Return (x, y) of the center of cell containing provided text 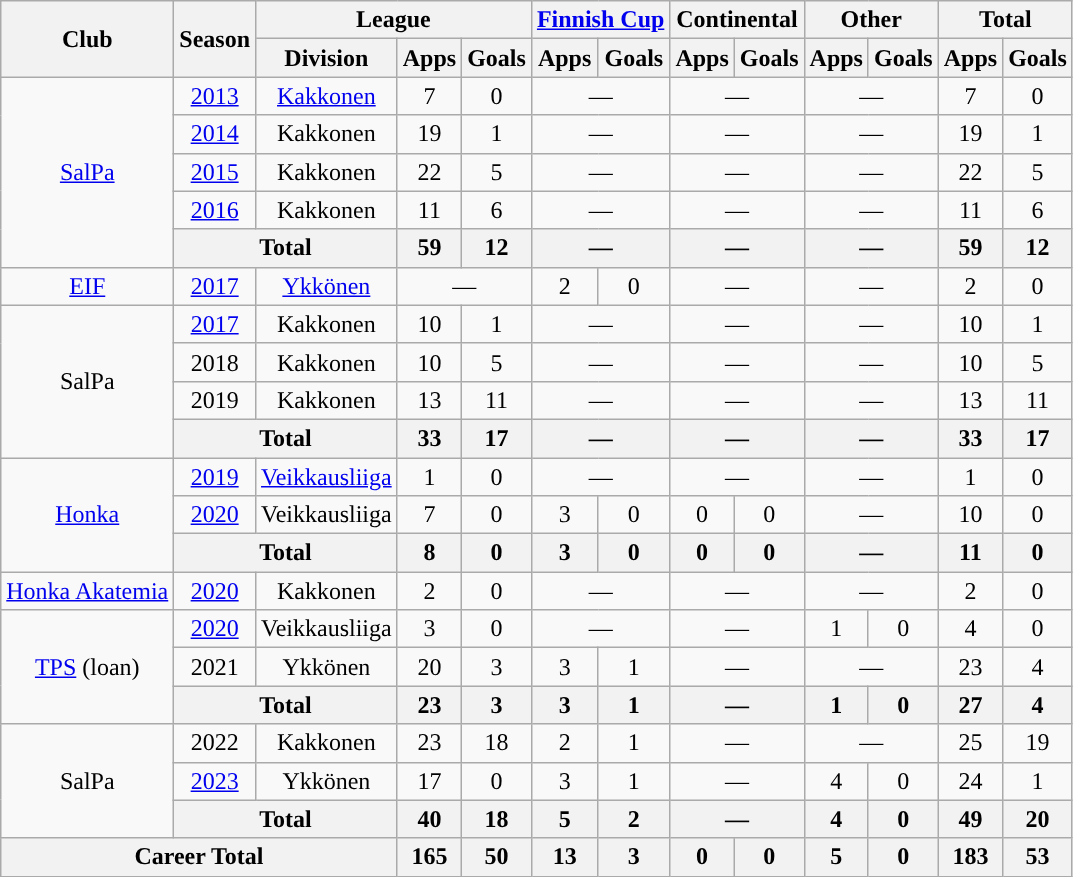
Other (871, 20)
2023 (215, 781)
Season (215, 39)
183 (970, 857)
Honka (88, 515)
2018 (215, 362)
EIF (88, 286)
53 (1038, 857)
40 (429, 819)
League (394, 20)
Division (327, 58)
Career Total (199, 857)
2022 (215, 743)
24 (970, 781)
2013 (215, 96)
2021 (215, 667)
2015 (215, 172)
2014 (215, 134)
TPS (loan) (88, 667)
49 (970, 819)
165 (429, 857)
Continental (737, 20)
2016 (215, 210)
8 (429, 553)
25 (970, 743)
27 (970, 705)
Finnish Cup (600, 20)
Honka Akatemia (88, 591)
50 (497, 857)
Club (88, 39)
